For the text-containing cell, return its midpoint in (X, Y) coordinate format. 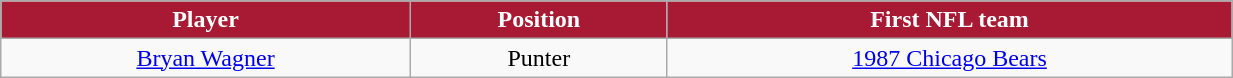
Punter (538, 58)
Bryan Wagner (206, 58)
First NFL team (949, 20)
Player (206, 20)
Position (538, 20)
1987 Chicago Bears (949, 58)
